Provide the [x, y] coordinate of the cell's center where the given text is located.  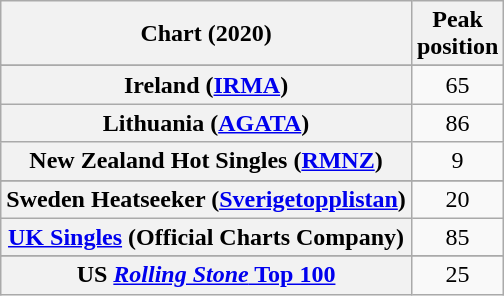
86 [457, 123]
Lithuania (AGATA) [206, 123]
US Rolling Stone Top 100 [206, 275]
New Zealand Hot Singles (RMNZ) [206, 161]
Peakposition [457, 34]
9 [457, 161]
20 [457, 199]
Sweden Heatseeker (Sverigetopplistan) [206, 199]
65 [457, 85]
UK Singles (Official Charts Company) [206, 237]
Ireland (IRMA) [206, 85]
25 [457, 275]
Chart (2020) [206, 34]
85 [457, 237]
